From the cell containing the given text, extract its center point as (X, Y) coordinate. 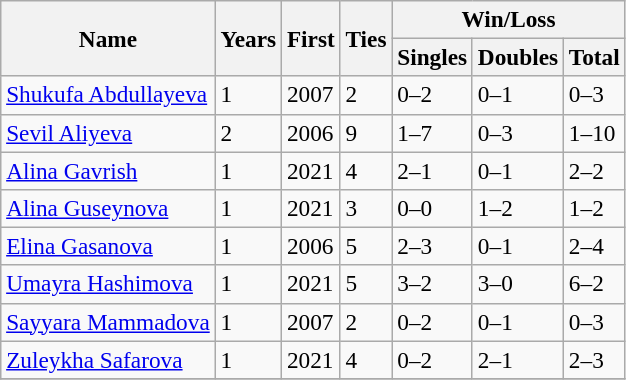
Umayra Hashimova (108, 284)
Total (594, 57)
Elina Gasanova (108, 246)
Win/Loss (508, 19)
3–2 (432, 284)
Zuleykha Safarova (108, 359)
1–10 (594, 133)
6–2 (594, 284)
Singles (432, 57)
2–2 (594, 170)
0–0 (432, 208)
Name (108, 38)
Years (248, 38)
3–0 (518, 284)
First (310, 38)
1–7 (432, 133)
Doubles (518, 57)
Sevil Aliyeva (108, 133)
Alina Gavrish (108, 170)
Sayyara Mammadova (108, 322)
2–4 (594, 246)
Alina Guseynova (108, 208)
Ties (366, 38)
9 (366, 133)
3 (366, 208)
Shukufa Abdullayeva (108, 95)
